Extract the [x, y] coordinate from the center of the cell holding the provided text.  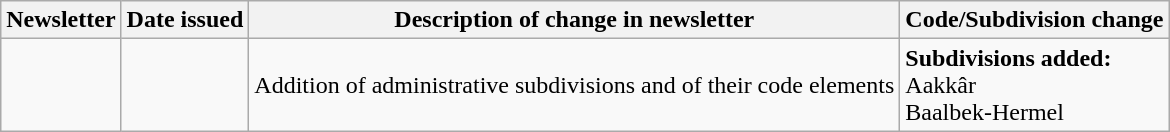
Newsletter [61, 20]
Subdivisions added: Aakkâr Baalbek-Hermel [1034, 85]
Code/Subdivision change [1034, 20]
Date issued [185, 20]
Description of change in newsletter [574, 20]
Addition of administrative subdivisions and of their code elements [574, 85]
